Provide the (x, y) coordinate of the cell's center where the given text is located.  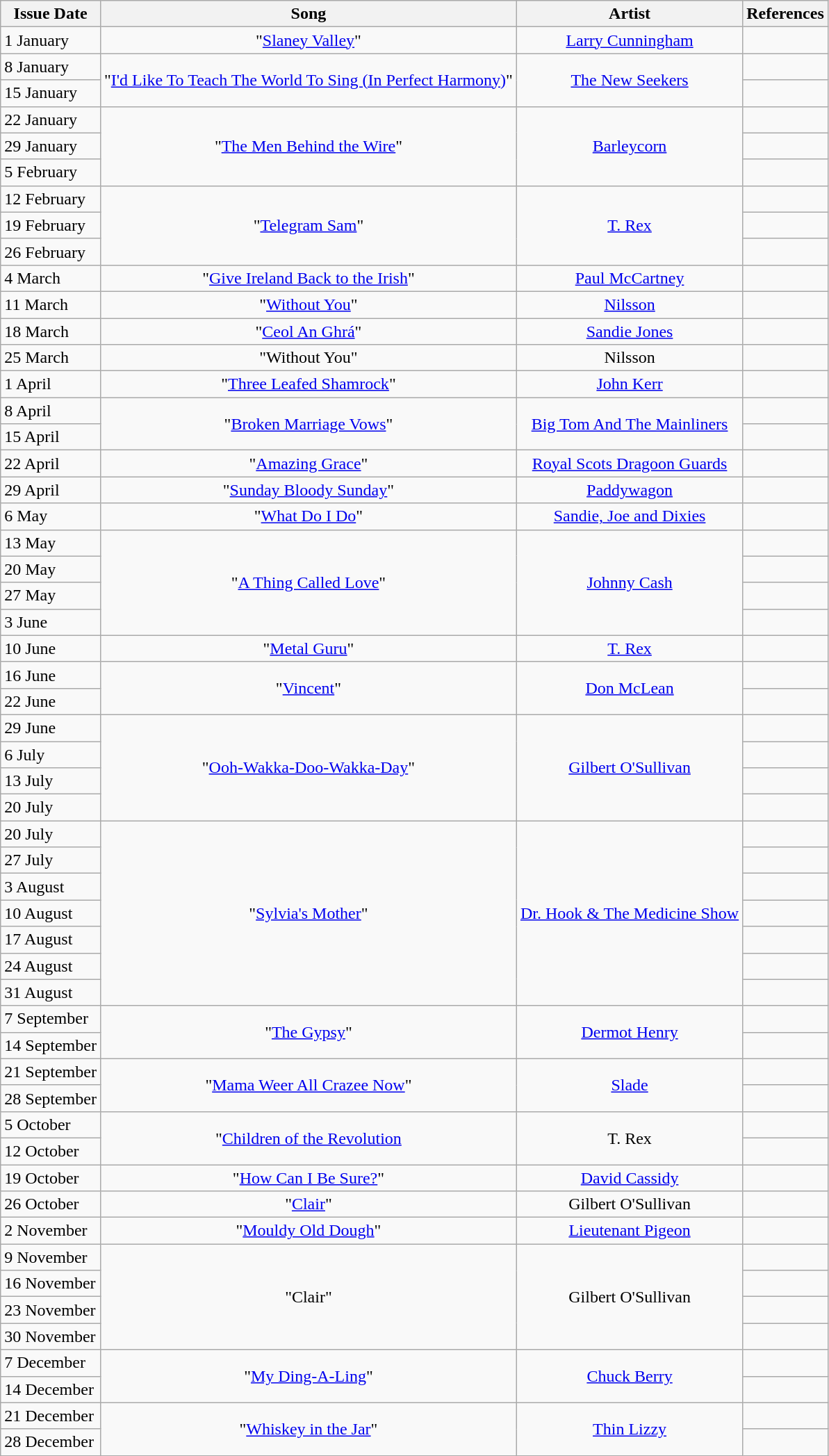
"Slaney Valley" (309, 40)
14 September (51, 1045)
"Sunday Bloody Sunday" (309, 490)
"Ooh-Wakka-Doo-Wakka-Day" (309, 767)
29 April (51, 490)
"Ceol An Ghrá" (309, 332)
Issue Date (51, 14)
22 June (51, 701)
Paddywagon (630, 490)
"Children of the Revolution (309, 1138)
11 March (51, 304)
21 September (51, 1072)
19 October (51, 1178)
20 May (51, 569)
21 December (51, 1416)
Larry Cunningham (630, 40)
3 June (51, 622)
10 June (51, 648)
"Telegram Sam" (309, 225)
"Vincent" (309, 688)
"Metal Guru" (309, 648)
28 December (51, 1442)
8 April (51, 411)
8 January (51, 67)
10 August (51, 913)
6 May (51, 516)
12 February (51, 199)
"Whiskey in the Jar" (309, 1429)
12 October (51, 1151)
Barleycorn (630, 146)
Big Tom And The Mainliners (630, 424)
7 September (51, 1019)
25 March (51, 358)
3 August (51, 887)
29 June (51, 728)
2 November (51, 1231)
26 February (51, 252)
"A Thing Called Love" (309, 582)
9 November (51, 1257)
David Cassidy (630, 1178)
15 January (51, 93)
Don McLean (630, 688)
27 May (51, 596)
19 February (51, 225)
"Three Leafed Shamrock" (309, 384)
The New Seekers (630, 80)
"How Can I Be Sure?" (309, 1178)
Dr. Hook & The Medicine Show (630, 913)
16 June (51, 675)
1 April (51, 384)
14 December (51, 1389)
29 January (51, 146)
"Sylvia's Mother" (309, 913)
17 August (51, 940)
5 February (51, 172)
18 March (51, 332)
"Mama Weer All Crazee Now" (309, 1085)
"Amazing Grace" (309, 464)
30 November (51, 1336)
1 January (51, 40)
Dermot Henry (630, 1032)
Paul McCartney (630, 278)
"The Men Behind the Wire" (309, 146)
31 August (51, 992)
References (785, 14)
Sandie Jones (630, 332)
John Kerr (630, 384)
16 November (51, 1284)
Chuck Berry (630, 1376)
15 April (51, 437)
13 July (51, 781)
7 December (51, 1363)
"Broken Marriage Vows" (309, 424)
24 August (51, 966)
4 March (51, 278)
"Give Ireland Back to the Irish" (309, 278)
6 July (51, 754)
22 January (51, 120)
Artist (630, 14)
Sandie, Joe and Dixies (630, 516)
"My Ding-A-Ling" (309, 1376)
Lieutenant Pigeon (630, 1231)
Johnny Cash (630, 582)
"The Gypsy" (309, 1032)
28 September (51, 1098)
"What Do I Do" (309, 516)
26 October (51, 1204)
Song (309, 14)
23 November (51, 1310)
Thin Lizzy (630, 1429)
"I'd Like To Teach The World To Sing (In Perfect Harmony)" (309, 80)
Slade (630, 1085)
22 April (51, 464)
Royal Scots Dragoon Guards (630, 464)
13 May (51, 543)
27 July (51, 860)
5 October (51, 1124)
"Mouldy Old Dough" (309, 1231)
